Find where the given text appears and provide that cell's center as [x, y] coordinate. 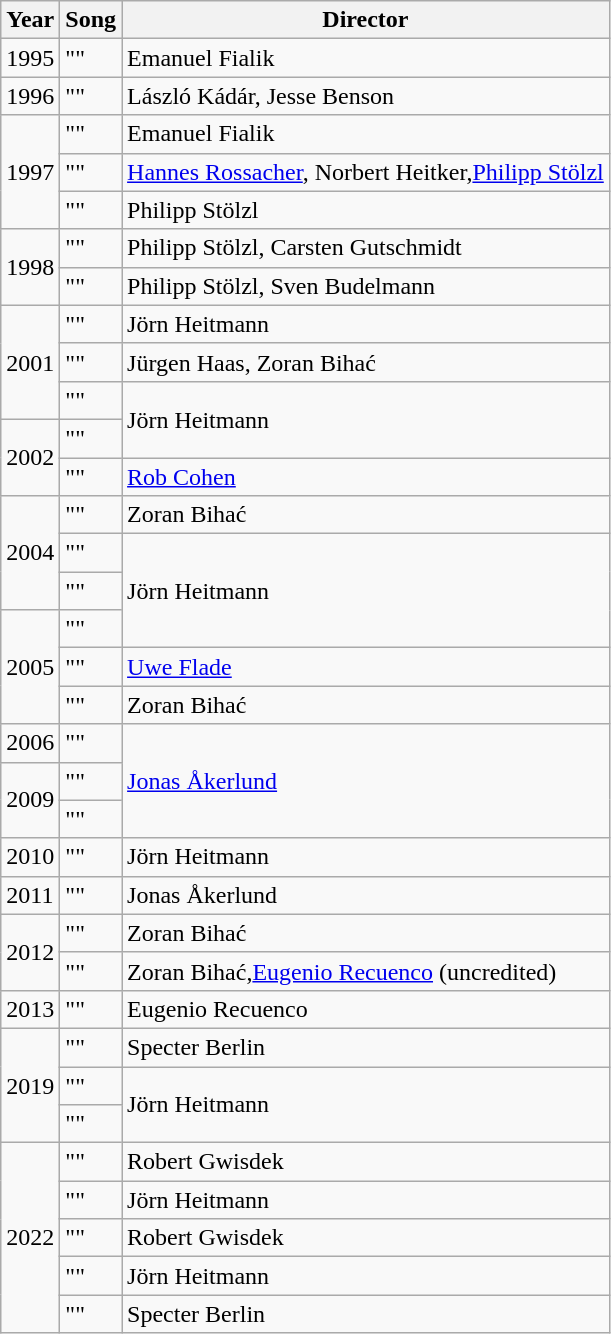
2001 [30, 362]
2002 [30, 457]
Hannes Rossacher, Norbert Heitker,Philipp Stölzl [366, 172]
2011 [30, 895]
Zoran Bihać,Eugenio Recuenco (uncredited) [366, 971]
Jürgen Haas, Zoran Bihać [366, 362]
Uwe Flade [366, 667]
1998 [30, 267]
2013 [30, 1009]
2019 [30, 1085]
2012 [30, 952]
2005 [30, 667]
2010 [30, 857]
Song [91, 20]
2006 [30, 743]
Year [30, 20]
1995 [30, 58]
2022 [30, 1238]
Philipp Stölzl [366, 210]
Director [366, 20]
1996 [30, 96]
2004 [30, 553]
2009 [30, 800]
Rob Cohen [366, 477]
Philipp Stölzl, Sven Budelmann [366, 286]
László Kádár, Jesse Benson [366, 96]
Philipp Stölzl, Carsten Gutschmidt [366, 248]
1997 [30, 172]
Eugenio Recuenco [366, 1009]
